Detect which cell encompasses the target text, then output its (X, Y) center coordinate. 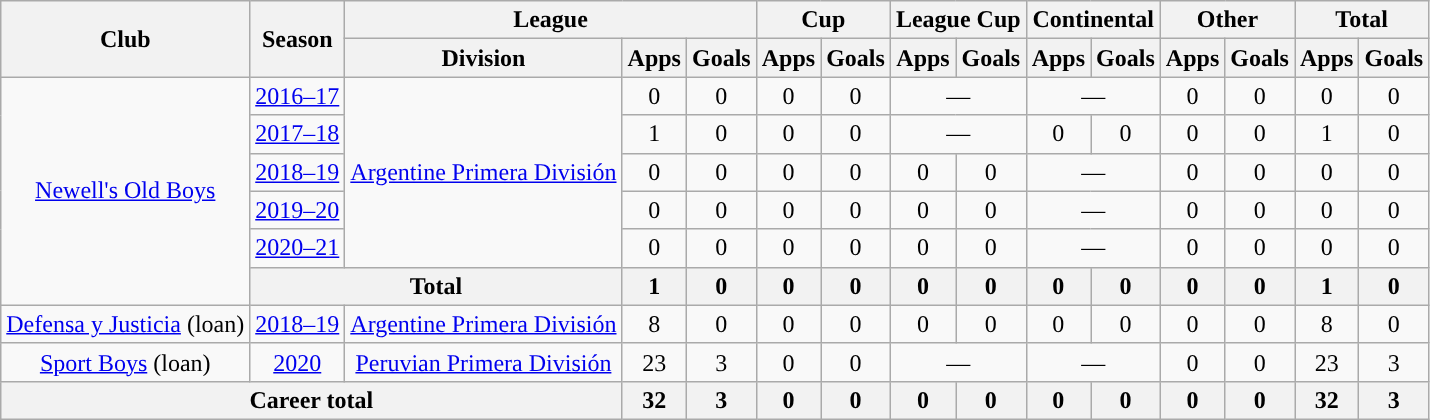
Cup (823, 20)
Other (1227, 20)
Sport Boys (loan) (126, 362)
2019–20 (298, 210)
Continental (1093, 20)
2017–18 (298, 134)
Career total (312, 400)
Season (298, 39)
Newell's Old Boys (126, 191)
League (550, 20)
2020–21 (298, 248)
Division (484, 58)
Peruvian Primera División (484, 362)
2020 (298, 362)
League Cup (958, 20)
2016–17 (298, 96)
Club (126, 39)
Defensa y Justicia (loan) (126, 324)
